Return the [X, Y] coordinate for the center point of the cell that contains the specified text.  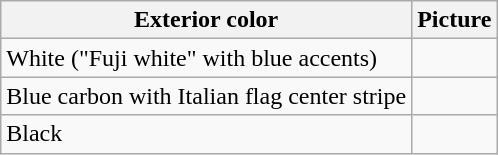
Black [206, 134]
Blue carbon with Italian flag center stripe [206, 96]
Picture [454, 20]
White ("Fuji white" with blue accents) [206, 58]
Exterior color [206, 20]
